Extract the [X, Y] coordinate from the center of the cell holding the provided text.  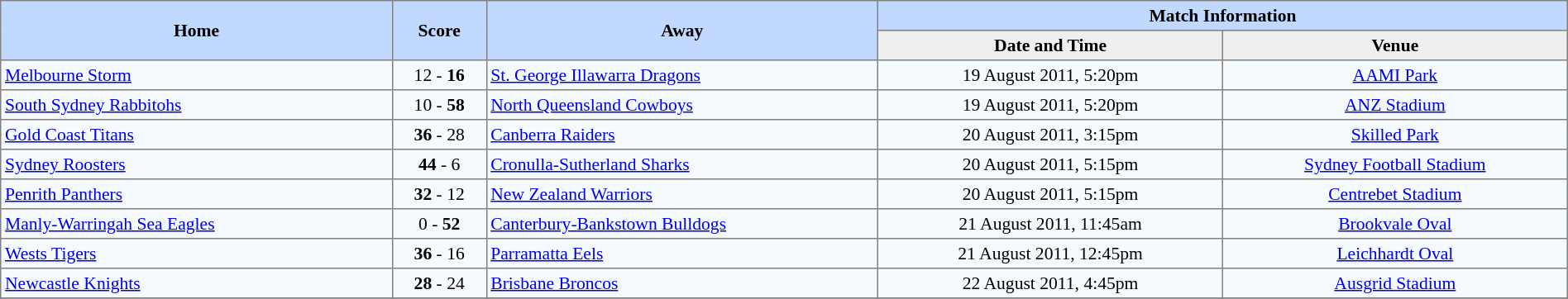
10 - 58 [439, 105]
22 August 2011, 4:45pm [1050, 283]
20 August 2011, 3:15pm [1050, 135]
Melbourne Storm [197, 75]
ANZ Stadium [1394, 105]
21 August 2011, 12:45pm [1050, 254]
St. George Illawarra Dragons [682, 75]
Skilled Park [1394, 135]
Brisbane Broncos [682, 283]
Cronulla-Sutherland Sharks [682, 164]
21 August 2011, 11:45am [1050, 224]
AAMI Park [1394, 75]
Wests Tigers [197, 254]
Manly-Warringah Sea Eagles [197, 224]
Newcastle Knights [197, 283]
32 - 12 [439, 194]
Sydney Roosters [197, 164]
Parramatta Eels [682, 254]
Canberra Raiders [682, 135]
Score [439, 31]
0 - 52 [439, 224]
36 - 28 [439, 135]
Ausgrid Stadium [1394, 283]
Leichhardt Oval [1394, 254]
New Zealand Warriors [682, 194]
12 - 16 [439, 75]
Away [682, 31]
Penrith Panthers [197, 194]
Canterbury-Bankstown Bulldogs [682, 224]
Centrebet Stadium [1394, 194]
Venue [1394, 45]
28 - 24 [439, 283]
Sydney Football Stadium [1394, 164]
North Queensland Cowboys [682, 105]
Brookvale Oval [1394, 224]
36 - 16 [439, 254]
South Sydney Rabbitohs [197, 105]
44 - 6 [439, 164]
Home [197, 31]
Match Information [1223, 16]
Gold Coast Titans [197, 135]
Date and Time [1050, 45]
